Determine the [x, y] coordinate at the center of the cell enclosing the given text.  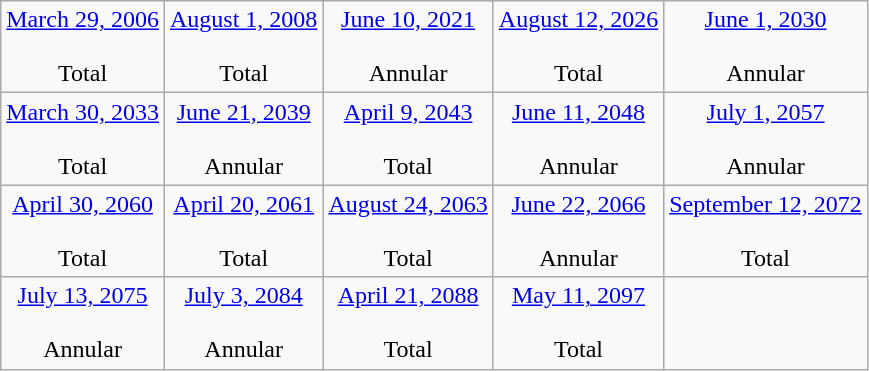
July 13, 2075Annular [83, 323]
June 21, 2039Annular [243, 139]
April 30, 2060Total [83, 231]
June 10, 2021Annular [408, 47]
August 24, 2063Total [408, 231]
August 1, 2008Total [243, 47]
September 12, 2072Total [766, 231]
April 21, 2088Total [408, 323]
May 11, 2097Total [578, 323]
March 29, 2006Total [83, 47]
April 9, 2043Total [408, 139]
June 11, 2048Annular [578, 139]
April 20, 2061Total [243, 231]
June 22, 2066Annular [578, 231]
August 12, 2026Total [578, 47]
March 30, 2033Total [83, 139]
July 1, 2057Annular [766, 139]
July 3, 2084Annular [243, 323]
June 1, 2030Annular [766, 47]
